Find where the given text appears and provide that cell's center as (x, y) coordinate. 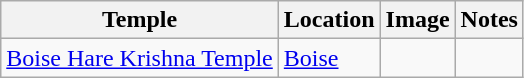
Boise (329, 58)
Notes (489, 20)
Temple (140, 20)
Image (418, 20)
Boise Hare Krishna Temple (140, 58)
Location (329, 20)
